Identify which cell holds the provided text, then report its (X, Y) central coordinate. 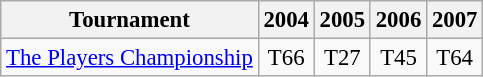
Tournament (130, 20)
T64 (455, 58)
2004 (286, 20)
2006 (398, 20)
T27 (342, 58)
2005 (342, 20)
2007 (455, 20)
The Players Championship (130, 58)
T45 (398, 58)
T66 (286, 58)
